Return the (x, y) coordinate for the center point of the cell that contains the specified text.  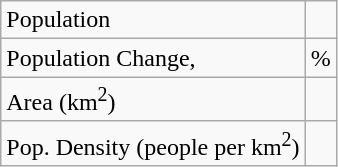
Population Change, (153, 58)
Area (km2) (153, 100)
Pop. Density (people per km2) (153, 144)
% (320, 58)
Population (153, 20)
